Scan for the cell matching the given text and deliver its (X, Y) coordinate at center. 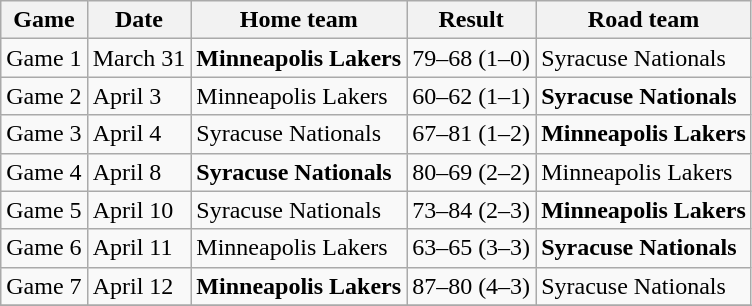
80–69 (2–2) (472, 172)
Home team (299, 20)
Road team (644, 20)
Game 3 (44, 134)
63–65 (3–3) (472, 248)
Date (139, 20)
March 31 (139, 58)
Game 1 (44, 58)
Game 2 (44, 96)
Game 7 (44, 286)
Game 5 (44, 210)
April 10 (139, 210)
Game 6 (44, 248)
April 12 (139, 286)
Result (472, 20)
Game (44, 20)
60–62 (1–1) (472, 96)
April 11 (139, 248)
Game 4 (44, 172)
67–81 (1–2) (472, 134)
April 4 (139, 134)
73–84 (2–3) (472, 210)
87–80 (4–3) (472, 286)
April 8 (139, 172)
April 3 (139, 96)
79–68 (1–0) (472, 58)
